Provide the [X, Y] coordinate of the cell's center where the given text is located.  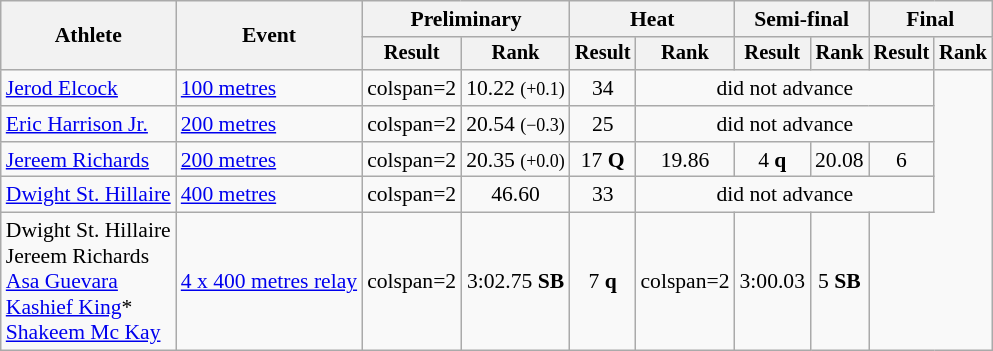
3:02.75 SB [516, 282]
Jerod Elcock [88, 88]
33 [603, 195]
20.35 (+0.0) [516, 160]
Dwight St. HillaireJereem RichardsAsa GuevaraKashief King*Shakeem Mc Kay [88, 282]
Eric Harrison Jr. [88, 124]
17 Q [603, 160]
5 SB [840, 282]
6 [902, 160]
20.08 [840, 160]
400 metres [269, 195]
7 q [603, 282]
Jereem Richards [88, 160]
3:00.03 [772, 282]
Event [269, 36]
25 [603, 124]
46.60 [516, 195]
4 q [772, 160]
19.86 [684, 160]
Final [930, 19]
20.54 (−0.3) [516, 124]
Athlete [88, 36]
Preliminary [466, 19]
10.22 (+0.1) [516, 88]
100 metres [269, 88]
Dwight St. Hillaire [88, 195]
4 x 400 metres relay [269, 282]
Semi-final [802, 19]
34 [603, 88]
Heat [652, 19]
